Find where the given text appears and provide that cell's center as (x, y) coordinate. 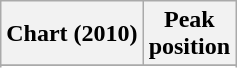
Peakposition (189, 34)
Chart (2010) (72, 34)
